Locate the cell with the specified text and output its [X, Y] center coordinate. 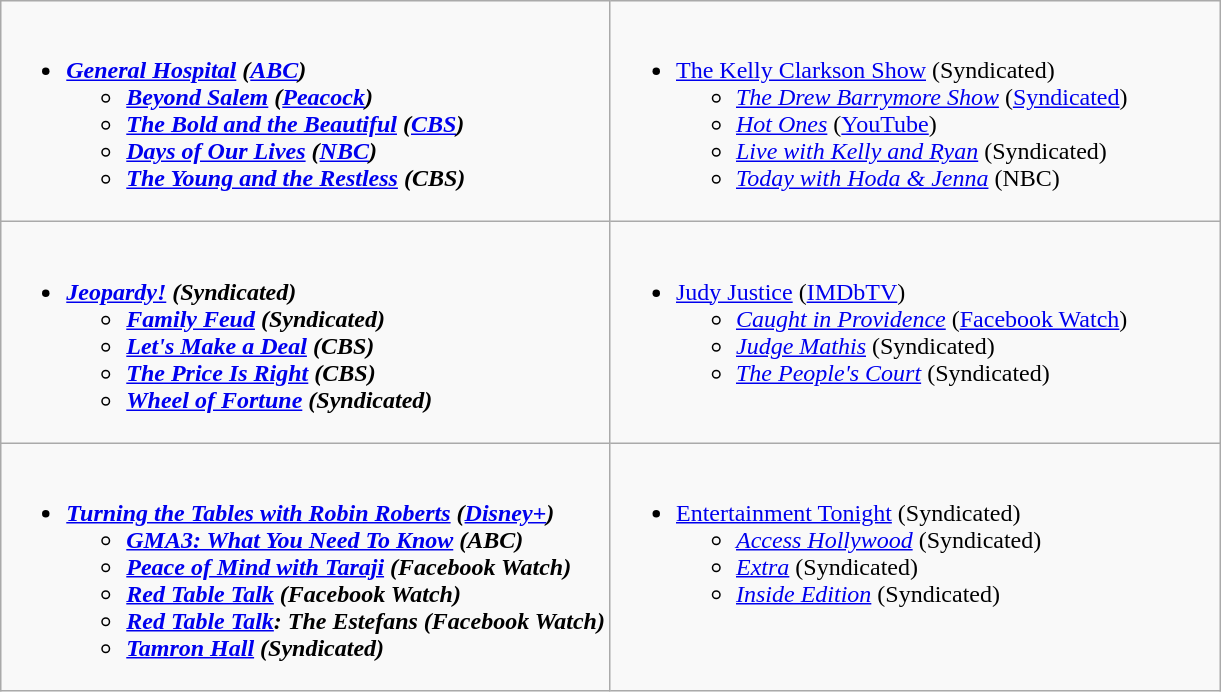
Jeopardy! (Syndicated)Family Feud (Syndicated)Let's Make a Deal (CBS)The Price Is Right (CBS)Wheel of Fortune (Syndicated) [306, 332]
General Hospital (ABC)Beyond Salem (Peacock)The Bold and the Beautiful (CBS)Days of Our Lives (NBC)The Young and the Restless (CBS) [306, 112]
Entertainment Tonight (Syndicated)Access Hollywood (Syndicated)Extra (Syndicated)Inside Edition (Syndicated) [915, 567]
Judy Justice (IMDbTV)Caught in Providence (Facebook Watch)Judge Mathis (Syndicated)The People's Court (Syndicated) [915, 332]
